Detect which cell encompasses the target text, then output its (x, y) center coordinate. 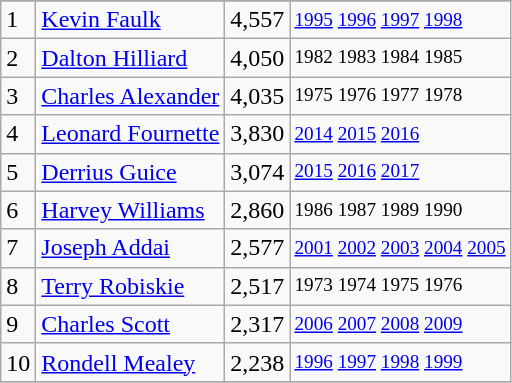
1973 1974 1975 1976 (400, 286)
1995 1996 1997 1998 (400, 20)
4,035 (258, 96)
Terry Robiskie (130, 286)
Rondell Mealey (130, 362)
Charles Alexander (130, 96)
2,860 (258, 210)
1982 1983 1984 1985 (400, 58)
3 (18, 96)
2,577 (258, 248)
7 (18, 248)
2014 2015 2016 (400, 134)
9 (18, 324)
Harvey Williams (130, 210)
1 (18, 20)
2,317 (258, 324)
Charles Scott (130, 324)
6 (18, 210)
2,238 (258, 362)
Kevin Faulk (130, 20)
1996 1997 1998 1999 (400, 362)
Leonard Fournette (130, 134)
10 (18, 362)
2 (18, 58)
Joseph Addai (130, 248)
2001 2002 2003 2004 2005 (400, 248)
2006 2007 2008 2009 (400, 324)
4,557 (258, 20)
5 (18, 172)
3,074 (258, 172)
3,830 (258, 134)
8 (18, 286)
1986 1987 1989 1990 (400, 210)
4,050 (258, 58)
Dalton Hilliard (130, 58)
1975 1976 1977 1978 (400, 96)
Derrius Guice (130, 172)
2015 2016 2017 (400, 172)
4 (18, 134)
2,517 (258, 286)
